Determine the [X, Y] coordinate at the center of the cell enclosing the given text.  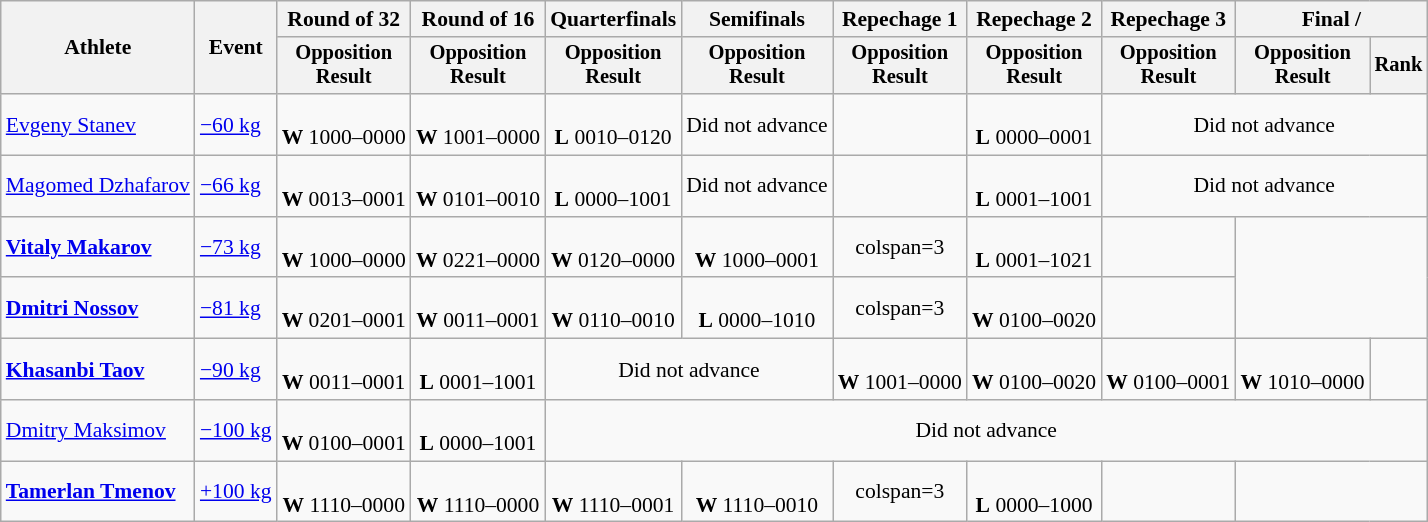
Event [236, 48]
W 0101–0010 [478, 186]
−66 kg [236, 186]
W 0221–0000 [478, 248]
W 1110–0010 [757, 492]
W 0013–0001 [344, 186]
−73 kg [236, 248]
Vitaly Makarov [98, 248]
Dmitry Maksimov [98, 430]
−81 kg [236, 308]
W 1110–0001 [613, 492]
+100 kg [236, 492]
Tamerlan Tmenov [98, 492]
Repechage 2 [1034, 19]
W 1000–0001 [757, 248]
W 0110–0010 [613, 308]
Athlete [98, 48]
W 0201–0001 [344, 308]
W 1010–0000 [1302, 370]
L 0000–1010 [757, 308]
Repechage 1 [900, 19]
−60 kg [236, 124]
Evgeny Stanev [98, 124]
Quarterfinals [613, 19]
Rank [1399, 66]
Khasanbi Taov [98, 370]
−90 kg [236, 370]
Round of 32 [344, 19]
Round of 16 [478, 19]
Magomed Dzhafarov [98, 186]
L 0010–0120 [613, 124]
L 0001–1021 [1034, 248]
Dmitri Nossov [98, 308]
Repechage 3 [1168, 19]
−100 kg [236, 430]
Final / [1331, 19]
L 0000–0001 [1034, 124]
W 0120–0000 [613, 248]
Semifinals [757, 19]
L 0000–1000 [1034, 492]
